Output the [x, y] coordinate of the center of the cell containing the given text.  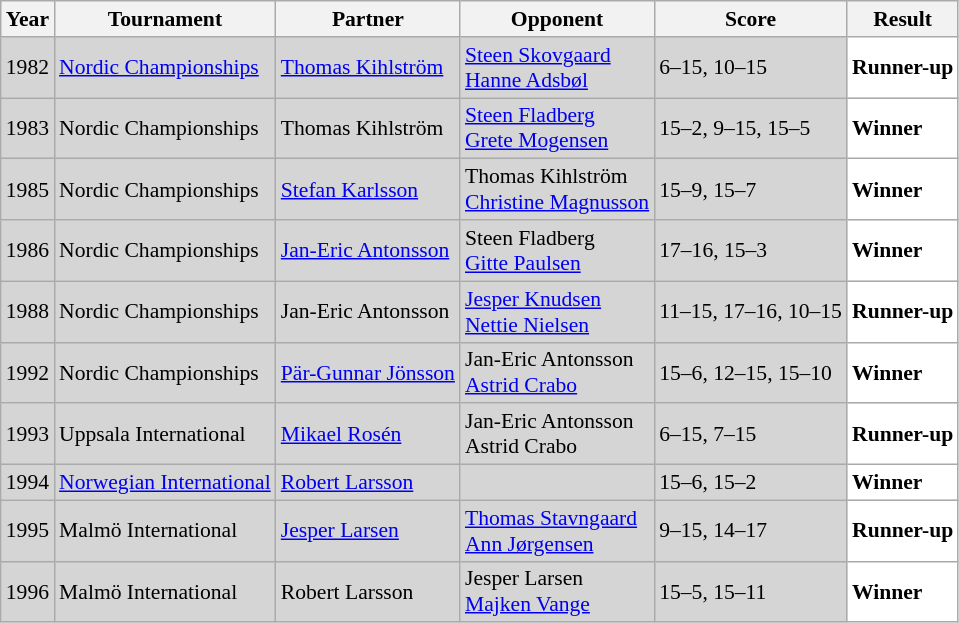
Stefan Karlsson [368, 190]
1994 [28, 483]
1983 [28, 128]
Steen Fladberg Grete Mogensen [557, 128]
Steen Skovgaard Hanne Adsbøl [557, 68]
Steen Fladberg Gitte Paulsen [557, 250]
15–6, 12–15, 15–10 [750, 372]
Partner [368, 19]
9–15, 14–17 [750, 530]
1992 [28, 372]
15–9, 15–7 [750, 190]
15–2, 9–15, 15–5 [750, 128]
1985 [28, 190]
1996 [28, 592]
Mikael Rosén [368, 434]
Opponent [557, 19]
Jesper Larsen Majken Vange [557, 592]
6–15, 7–15 [750, 434]
Norwegian International [165, 483]
17–16, 15–3 [750, 250]
1982 [28, 68]
Uppsala International [165, 434]
6–15, 10–15 [750, 68]
Thomas Kihlström Christine Magnusson [557, 190]
Pär-Gunnar Jönsson [368, 372]
1986 [28, 250]
1995 [28, 530]
Thomas Stavngaard Ann Jørgensen [557, 530]
Tournament [165, 19]
Year [28, 19]
15–5, 15–11 [750, 592]
11–15, 17–16, 10–15 [750, 312]
Jesper Knudsen Nettie Nielsen [557, 312]
Score [750, 19]
15–6, 15–2 [750, 483]
Result [902, 19]
1993 [28, 434]
1988 [28, 312]
Jesper Larsen [368, 530]
